Determine the (X, Y) coordinate at the center of the cell enclosing the given text.  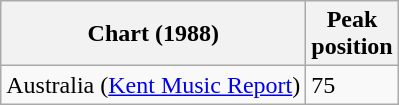
Peakposition (352, 34)
Chart (1988) (154, 34)
Australia (Kent Music Report) (154, 85)
75 (352, 85)
